Return [x, y] of the center of cell containing provided text 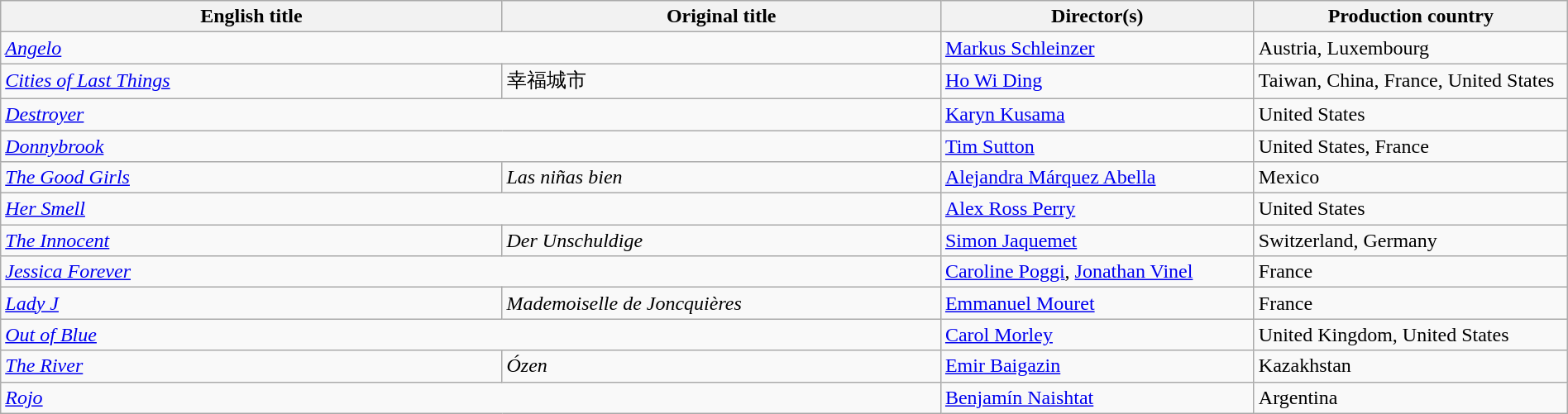
Switzerland, Germany [1411, 240]
Benjamín Naishtat [1097, 397]
Markus Schleinzer [1097, 48]
Emmanuel Mouret [1097, 303]
Lady J [251, 303]
The Innocent [251, 240]
Original title [721, 17]
Out of Blue [471, 335]
Director(s) [1097, 17]
Tim Sutton [1097, 146]
Simon Jaquemet [1097, 240]
Mademoiselle de Joncquières [721, 303]
Karyn Kusama [1097, 114]
United States, France [1411, 146]
Las niñas bien [721, 178]
The Good Girls [251, 178]
Destroyer [471, 114]
Production country [1411, 17]
The River [251, 366]
Ózen [721, 366]
Kazakhstan [1411, 366]
Der Unschuldige [721, 240]
Jessica Forever [471, 272]
Alex Ross Perry [1097, 209]
Her Smell [471, 209]
Alejandra Márquez Abella [1097, 178]
Donnybrook [471, 146]
Carol Morley [1097, 335]
Argentina [1411, 397]
幸福城市 [721, 81]
English title [251, 17]
Austria, Luxembourg [1411, 48]
Cities of Last Things [251, 81]
Ho Wi Ding [1097, 81]
Angelo [471, 48]
Caroline Poggi, Jonathan Vinel [1097, 272]
Emir Baigazin [1097, 366]
Rojo [471, 397]
Taiwan, China, France, United States [1411, 81]
United Kingdom, United States [1411, 335]
Mexico [1411, 178]
